Output the (X, Y) coordinate of the center of the cell containing the given text.  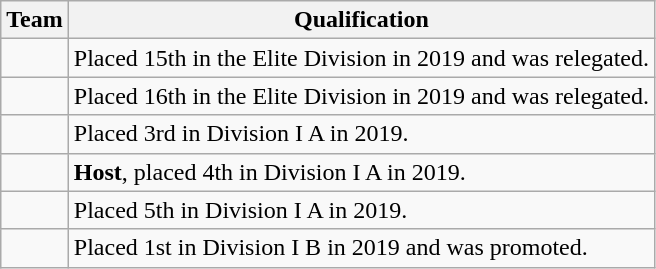
Placed 1st in Division I B in 2019 and was promoted. (361, 248)
Host, placed 4th in Division I A in 2019. (361, 172)
Qualification (361, 20)
Team (35, 20)
Placed 5th in Division I A in 2019. (361, 210)
Placed 16th in the Elite Division in 2019 and was relegated. (361, 96)
Placed 15th in the Elite Division in 2019 and was relegated. (361, 58)
Placed 3rd in Division I A in 2019. (361, 134)
